Pinpoint the cell where the given text exists, returning its (X, Y) midpoint coordinate. 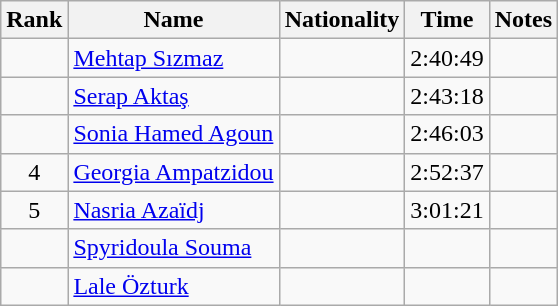
3:01:21 (447, 210)
Lale Özturk (174, 286)
Notes (523, 20)
Serap Aktaş (174, 96)
Sonia Hamed Agoun (174, 134)
Rank (34, 20)
Nationality (342, 20)
4 (34, 172)
2:43:18 (447, 96)
Spyridoula Souma (174, 248)
5 (34, 210)
Time (447, 20)
Mehtap Sızmaz (174, 58)
2:52:37 (447, 172)
Georgia Ampatzidou (174, 172)
2:40:49 (447, 58)
2:46:03 (447, 134)
Name (174, 20)
Nasria Azaïdj (174, 210)
